Find where the given text appears and provide that cell's center as (x, y) coordinate. 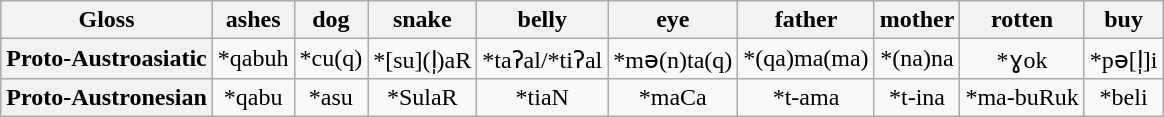
*cu(q) (331, 59)
father (806, 20)
*beli (1124, 97)
Proto-Austroasiatic (107, 59)
ashes (253, 20)
*[su](l̩)aR (422, 59)
mother (917, 20)
buy (1124, 20)
dog (331, 20)
*maCa (673, 97)
*t-ama (806, 97)
Gloss (107, 20)
*taʔal/*tiʔal (542, 59)
snake (422, 20)
*pə[l̩]i (1124, 59)
*ma-buRuk (1022, 97)
*(na)na (917, 59)
eye (673, 20)
Proto-Austronesian (107, 97)
rotten (1022, 20)
*t-ina (917, 97)
*qabuh (253, 59)
belly (542, 20)
*qabu (253, 97)
*tiaN (542, 97)
*(qa)ma(ma) (806, 59)
*mə(n)ta(q) (673, 59)
*asu (331, 97)
*SulaR (422, 97)
*ɣok (1022, 59)
